Return the (X, Y) coordinate for the center point of the cell that contains the specified text.  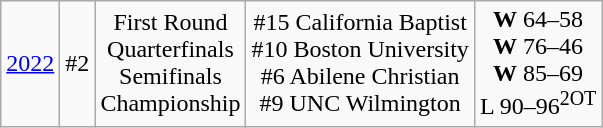
2022 (30, 64)
First Round Quarterfinals SemifinalsChampionship (170, 64)
W 64–58W 76–46W 85–69L 90–962OT (538, 64)
#15 California Baptist #10 Boston University #6 Abilene Christian #9 UNC Wilmington (360, 64)
#2 (78, 64)
